Return the (X, Y) coordinate for the center point of the cell that contains the specified text.  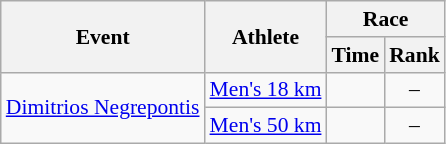
Men's 50 km (266, 126)
Event (103, 36)
Race (385, 19)
Rank (414, 55)
Men's 18 km (266, 90)
Time (355, 55)
Dimitrios Negrepontis (103, 108)
Athlete (266, 36)
